Return the (x, y) coordinate for the center point of the cell that contains the specified text.  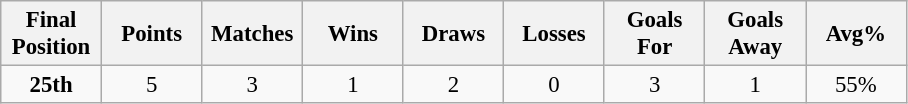
0 (554, 85)
Goals Away (756, 34)
Wins (354, 34)
2 (454, 85)
Avg% (856, 34)
5 (152, 85)
Final Position (52, 34)
55% (856, 85)
Matches (252, 34)
25th (52, 85)
Points (152, 34)
Draws (454, 34)
Losses (554, 34)
Goals For (654, 34)
